Find where the given text appears and provide that cell's center as (x, y) coordinate. 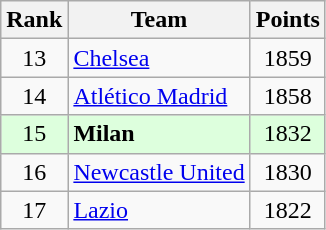
1830 (288, 172)
14 (34, 96)
1858 (288, 96)
Rank (34, 20)
15 (34, 134)
1822 (288, 210)
13 (34, 58)
1859 (288, 58)
Team (159, 20)
Points (288, 20)
Lazio (159, 210)
Milan (159, 134)
Newcastle United (159, 172)
16 (34, 172)
1832 (288, 134)
Atlético Madrid (159, 96)
17 (34, 210)
Chelsea (159, 58)
